For the text-containing cell, return its midpoint in [x, y] coordinate format. 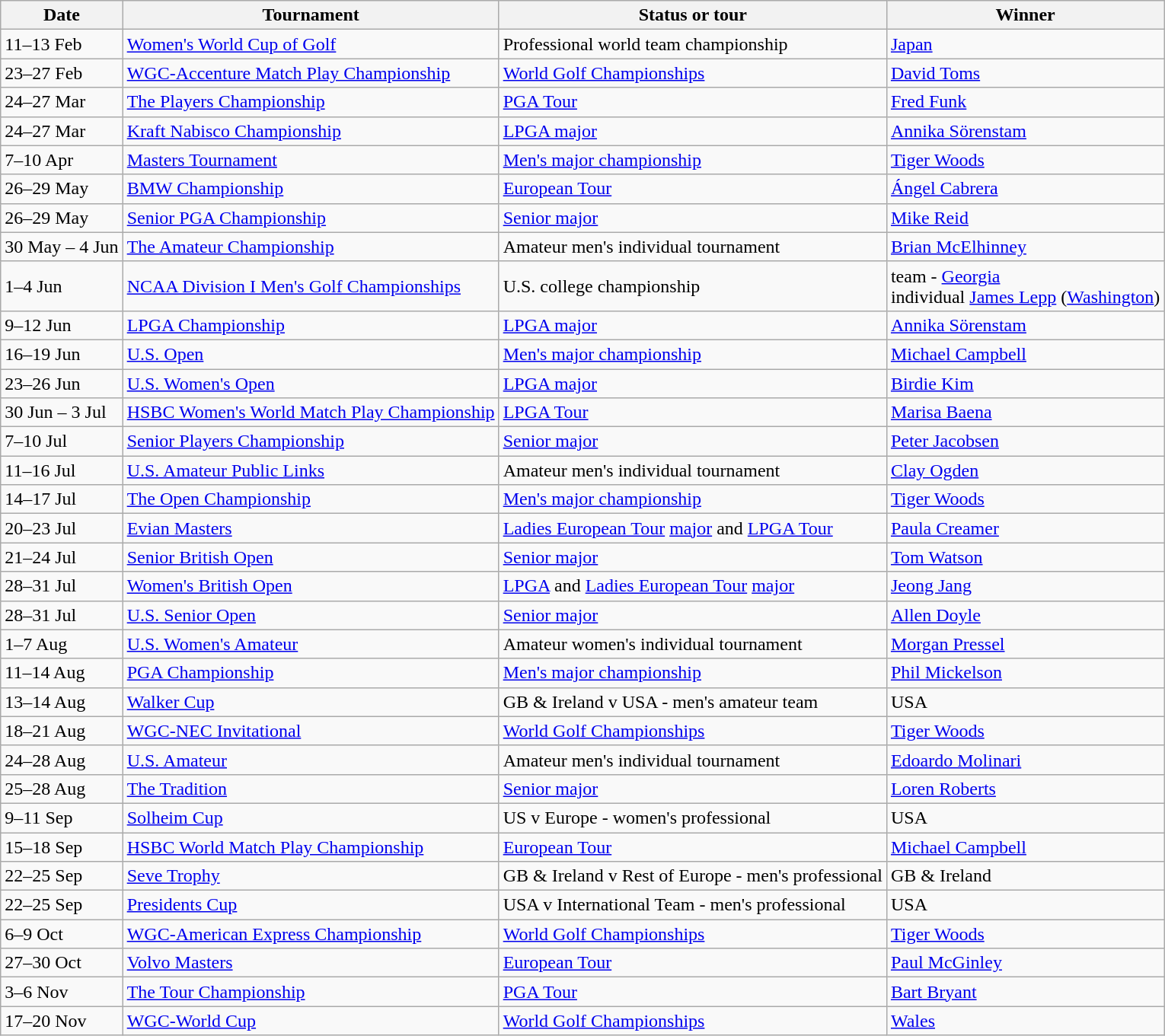
Masters Tournament [311, 160]
The Tour Championship [311, 992]
Evian Masters [311, 528]
24–28 Aug [62, 760]
11–14 Aug [62, 673]
16–19 Jun [62, 354]
David Toms [1025, 73]
The Amateur Championship [311, 247]
Brian McElhinney [1025, 247]
GB & Ireland [1025, 876]
WGC-NEC Invitational [311, 731]
Loren Roberts [1025, 789]
23–27 Feb [62, 73]
Mike Reid [1025, 218]
Peter Jacobsen [1025, 441]
30 May – 4 Jun [62, 247]
Amateur women's individual tournament [693, 644]
Birdie Kim [1025, 383]
Walker Cup [311, 702]
GB & Ireland v USA - men's amateur team [693, 702]
The Open Championship [311, 499]
21–24 Jul [62, 557]
The Players Championship [311, 102]
Solheim Cup [311, 818]
13–14 Aug [62, 702]
30 Jun – 3 Jul [62, 413]
23–26 Jun [62, 383]
18–21 Aug [62, 731]
U.S. Amateur Public Links [311, 470]
Winner [1025, 15]
17–20 Nov [62, 1021]
Volvo Masters [311, 963]
U.S. Open [311, 354]
Tom Watson [1025, 557]
Tournament [311, 15]
HSBC Women's World Match Play Championship [311, 413]
Edoardo Molinari [1025, 760]
HSBC World Match Play Championship [311, 847]
Kraft Nabisco Championship [311, 131]
GB & Ireland v Rest of Europe - men's professional [693, 876]
6–9 Oct [62, 934]
Fred Funk [1025, 102]
NCAA Division I Men's Golf Championships [311, 286]
LPGA and Ladies European Tour major [693, 586]
1–4 Jun [62, 286]
U.S. Women's Amateur [311, 644]
7–10 Apr [62, 160]
27–30 Oct [62, 963]
Women's British Open [311, 586]
14–17 Jul [62, 499]
9–11 Sep [62, 818]
U.S. Amateur [311, 760]
Senior British Open [311, 557]
Wales [1025, 1021]
PGA Championship [311, 673]
LPGA Tour [693, 413]
U.S. Women's Open [311, 383]
LPGA Championship [311, 325]
Date [62, 15]
U.S. college championship [693, 286]
Ladies European Tour major and LPGA Tour [693, 528]
Women's World Cup of Golf [311, 44]
WGC-American Express Championship [311, 934]
WGC-World Cup [311, 1021]
9–12 Jun [62, 325]
Jeong Jang [1025, 586]
Seve Trophy [311, 876]
1–7 Aug [62, 644]
Paula Creamer [1025, 528]
7–10 Jul [62, 441]
Senior PGA Championship [311, 218]
U.S. Senior Open [311, 615]
Allen Doyle [1025, 615]
11–13 Feb [62, 44]
Phil Mickelson [1025, 673]
Professional world team championship [693, 44]
20–23 Jul [62, 528]
USA v International Team - men's professional [693, 905]
Bart Bryant [1025, 992]
US v Europe - women's professional [693, 818]
Japan [1025, 44]
11–16 Jul [62, 470]
Paul McGinley [1025, 963]
Ángel Cabrera [1025, 189]
Status or tour [693, 15]
25–28 Aug [62, 789]
Senior Players Championship [311, 441]
team - Georgiaindividual James Lepp (Washington) [1025, 286]
The Tradition [311, 789]
Clay Ogden [1025, 470]
WGC-Accenture Match Play Championship [311, 73]
BMW Championship [311, 189]
15–18 Sep [62, 847]
Morgan Pressel [1025, 644]
Marisa Baena [1025, 413]
3–6 Nov [62, 992]
Presidents Cup [311, 905]
